Identify which cell holds the provided text, then report its (X, Y) central coordinate. 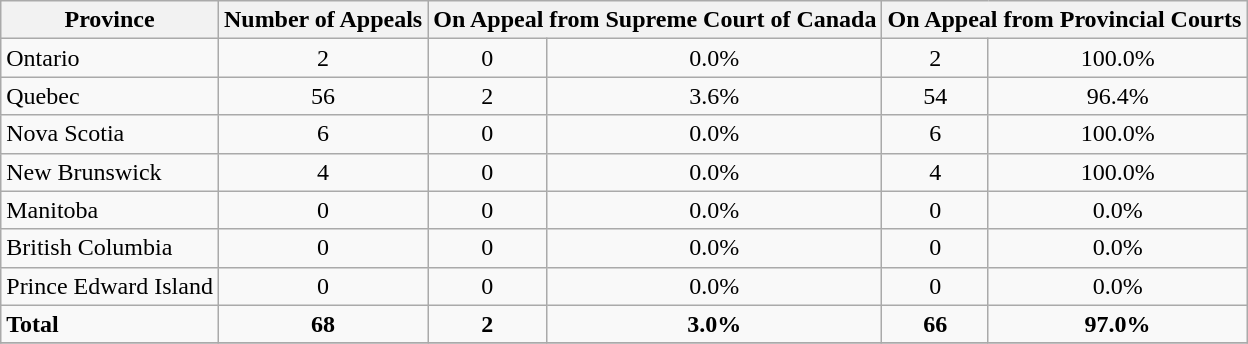
On Appeal from Provincial Courts (1064, 20)
Quebec (110, 96)
Manitoba (110, 210)
On Appeal from Supreme Court of Canada (655, 20)
Ontario (110, 58)
Prince Edward Island (110, 286)
Number of Appeals (322, 20)
3.0% (714, 324)
3.6% (714, 96)
Total (110, 324)
96.4% (1117, 96)
Nova Scotia (110, 134)
54 (935, 96)
New Brunswick (110, 172)
56 (322, 96)
British Columbia (110, 248)
68 (322, 324)
Province (110, 20)
97.0% (1117, 324)
66 (935, 324)
